Output the [x, y] coordinate of the center of the cell containing the given text.  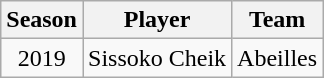
Player [156, 20]
Sissoko Cheik [156, 58]
Season [42, 20]
2019 [42, 58]
Abeilles [278, 58]
Team [278, 20]
